Scan for the cell matching the given text and deliver its (X, Y) coordinate at center. 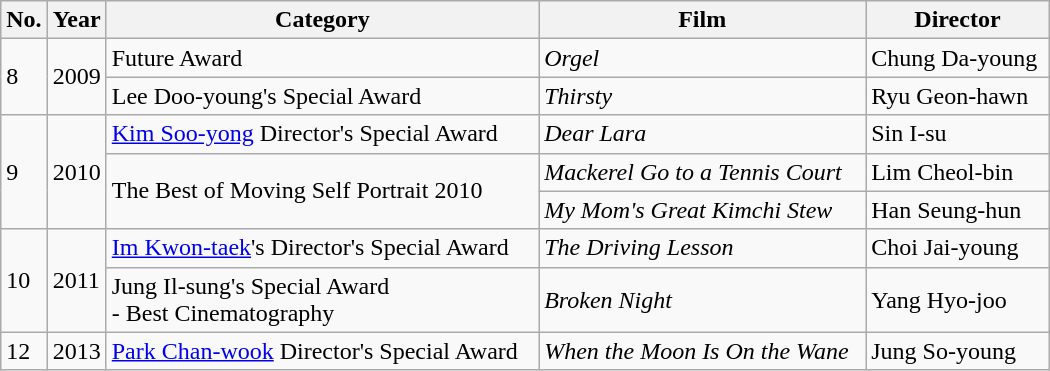
Dear Lara (702, 134)
10 (24, 280)
2010 (76, 172)
Category (322, 20)
Lee Doo-young's Special Award (322, 96)
Chung Da-young (958, 58)
Year (76, 20)
Thirsty (702, 96)
Kim Soo-yong Director's Special Award (322, 134)
Director (958, 20)
2013 (76, 351)
Yang Hyo-joo (958, 300)
8 (24, 77)
Film (702, 20)
Jung So-young (958, 351)
Lim Cheol-bin (958, 172)
Mackerel Go to a Tennis Court (702, 172)
The Best of Moving Self Portrait 2010 (322, 191)
Park Chan-wook Director's Special Award (322, 351)
Choi Jai-young (958, 248)
12 (24, 351)
9 (24, 172)
2011 (76, 280)
Ryu Geon-hawn (958, 96)
2009 (76, 77)
Im Kwon-taek's Director's Special Award (322, 248)
Jung Il-sung's Special Award - Best Cinematography (322, 300)
No. (24, 20)
My Mom's Great Kimchi Stew (702, 210)
Future Award (322, 58)
Sin I-su (958, 134)
When the Moon Is On the Wane (702, 351)
Orgel (702, 58)
Broken Night (702, 300)
Han Seung-hun (958, 210)
The Driving Lesson (702, 248)
